Detect which cell encompasses the target text, then output its [X, Y] center coordinate. 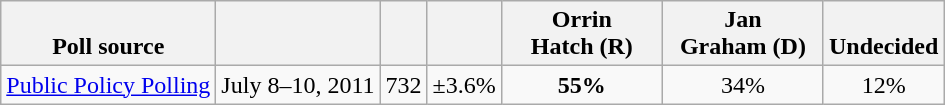
JanGraham (D) [742, 34]
12% [883, 85]
OrrinHatch (R) [582, 34]
732 [404, 85]
Undecided [883, 34]
±3.6% [464, 85]
55% [582, 85]
Poll source [108, 34]
34% [742, 85]
Public Policy Polling [108, 85]
July 8–10, 2011 [298, 85]
